For the text-containing cell, return its midpoint in [x, y] coordinate format. 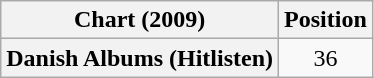
Danish Albums (Hitlisten) [140, 58]
Chart (2009) [140, 20]
Position [326, 20]
36 [326, 58]
